Search for the cell housing the specified text and yield its [X, Y] center coordinate. 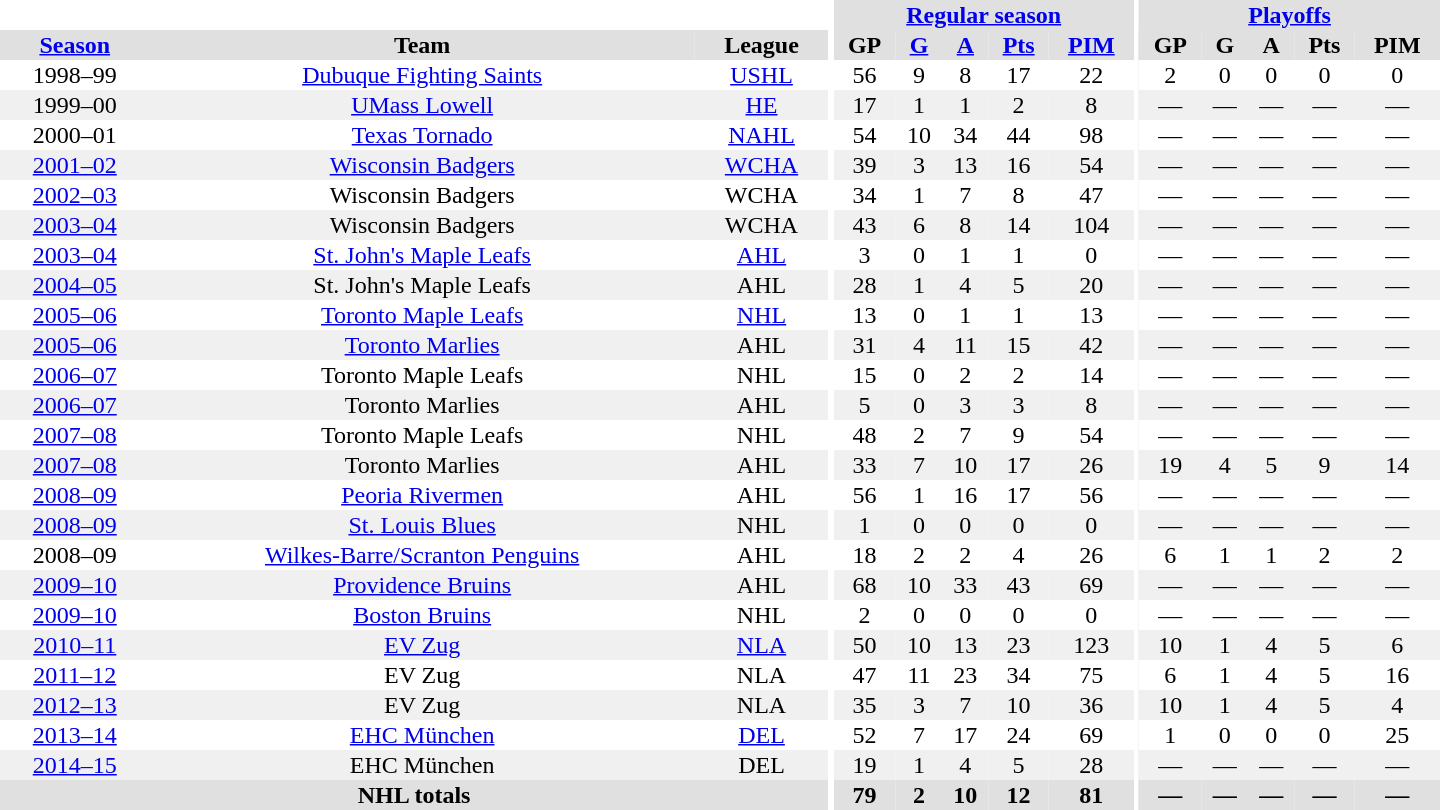
75 [1092, 675]
81 [1092, 795]
42 [1092, 345]
Texas Tornado [422, 135]
44 [1019, 135]
31 [864, 345]
2002–03 [75, 195]
2004–05 [75, 285]
Season [75, 45]
League [762, 45]
2010–11 [75, 645]
2014–15 [75, 765]
NHL totals [414, 795]
HE [762, 105]
79 [864, 795]
Boston Bruins [422, 615]
2001–02 [75, 165]
Peoria Rivermen [422, 495]
2012–13 [75, 705]
12 [1019, 795]
Playoffs [1290, 15]
36 [1092, 705]
1999–00 [75, 105]
Dubuque Fighting Saints [422, 75]
123 [1092, 645]
35 [864, 705]
50 [864, 645]
48 [864, 435]
25 [1397, 735]
Team [422, 45]
Providence Bruins [422, 585]
39 [864, 165]
68 [864, 585]
2011–12 [75, 675]
98 [1092, 135]
2000–01 [75, 135]
Regular season [984, 15]
1998–99 [75, 75]
2013–14 [75, 735]
18 [864, 555]
52 [864, 735]
104 [1092, 225]
Wilkes-Barre/Scranton Penguins [422, 555]
USHL [762, 75]
20 [1092, 285]
22 [1092, 75]
St. Louis Blues [422, 525]
NAHL [762, 135]
UMass Lowell [422, 105]
24 [1019, 735]
